Output the (X, Y) coordinate of the center of the cell containing the given text.  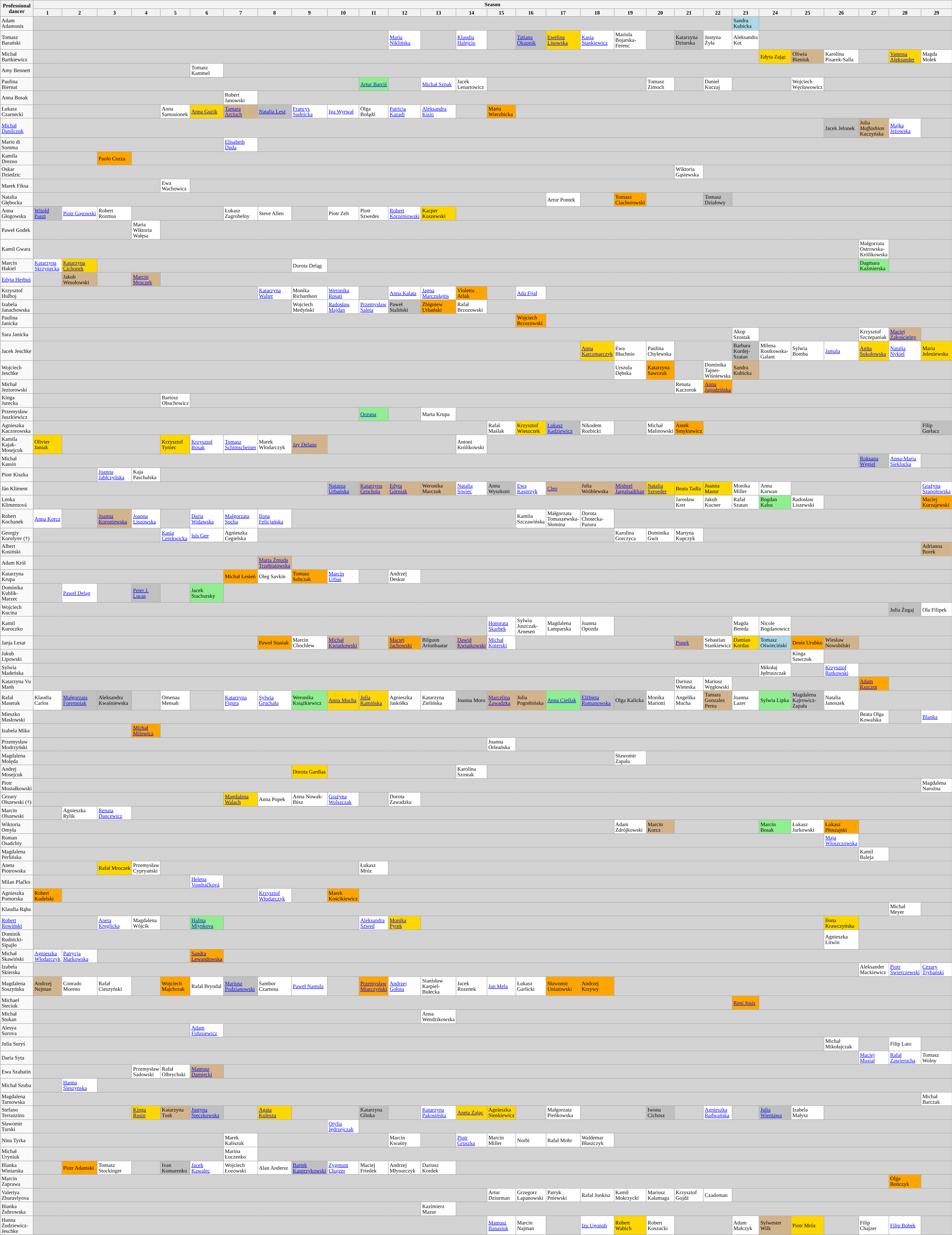
Tamara Arciuch (240, 111)
Joanna Koroniewska (114, 518)
Mariusz Węgłowski (718, 684)
Ewa Kasprzyk (531, 488)
Cleo (563, 488)
Maria Niklińska (405, 40)
Andrzej Deskur (405, 576)
Katarzyna Dziurska (689, 40)
Rafał Maślak (501, 428)
Małgorzata Ostrowska-Królikowska (874, 249)
Omenaa Mensah (175, 700)
Michał Koterski (501, 643)
Jacek Jelonek (841, 128)
Peter J. Lucas (146, 593)
Radosław Majdan (343, 307)
Marcin Korcz (660, 827)
7 (240, 12)
Aleksandra Kwaśniewska (114, 700)
Mieszko Masłowski (17, 717)
Robert Janowski (240, 97)
Justyna Żyła (718, 40)
Isis Gee (207, 535)
Tamara Gonzalez Perea (718, 700)
Elisabeth Duda (240, 145)
Rafał Zawierucha (905, 1058)
Wojciech Kucina (17, 609)
Tomasz Sobczak (309, 576)
Jacek Stachursky (207, 593)
Renata Dancewicz (114, 813)
Łukasz Jurkowski (808, 827)
Tomasz Stockinger (114, 1168)
Sławomir Turski (17, 1126)
Jacek Rozenek (472, 986)
Janja Lesar (17, 643)
Michał Barczak (937, 1099)
Patryk Pniewski (563, 1195)
Oliwia Bieniuk (808, 56)
Honorata Skarbek (501, 626)
Kinga Jurecka (17, 400)
Anna Karczmarczyk (597, 351)
Tomasz Ciachorowski (630, 199)
Dominika Gwit (660, 535)
Artur Pontek (563, 199)
Katarzyna Zielińska (438, 700)
Rafał Jonkisz (597, 1195)
Alesya Surova (17, 1030)
Rafał Maserak (17, 700)
Izabela Mika (17, 730)
Edyta Górniak (405, 488)
Popek (689, 643)
Anna Karwan (775, 488)
Antoni Królikowski (472, 444)
Michał Meyer (905, 909)
Maciej Jachowski (405, 643)
Klaudia Carlos (48, 700)
Renata Kaczoruk (689, 387)
29 (937, 12)
Małgorzata Socha (240, 518)
Kaja Paschalska (146, 474)
Marcin Miller (501, 1140)
Maciej Kurzajewski (937, 502)
Oskar Dziedzic (17, 172)
Beata Tadla (689, 488)
Marta Krupa (438, 414)
Jacek Lenartowicz (472, 84)
Weronika Książkiewicz (309, 700)
Rafał Cieszyński (114, 986)
Agnieszka Pomorska (17, 895)
Marta Żmuda Trzebiatowska (275, 563)
Urszula Dębska (630, 370)
18 (597, 12)
Steve Allen (275, 213)
Natalia Nykiel (905, 351)
Łukasz Płoszajski (841, 827)
Tatiana Okupnik (531, 40)
Katarzyna Grochola (374, 488)
Marcin Kwaśny (405, 1140)
Piotr Adamski (80, 1168)
19 (630, 12)
Ola Filipek (937, 609)
Bartek Kasprzykowski (309, 1168)
Anna Korcz (48, 518)
Natalia Lesz (275, 111)
Adam Król (17, 563)
Agnieszka Litwin (841, 939)
Julia Pogrebińska (531, 700)
Robert Rozmus (114, 213)
3 (114, 12)
Krzysztof Bosak (207, 444)
Ewa Błachnio (630, 351)
Ewa Wachowicz (175, 186)
Nikodem Rozbicki (597, 428)
Rafał Mroczek (114, 868)
Robert Koszucki (660, 1225)
Daria Widawska (207, 518)
Aneta Zając (472, 1112)
Jakub Lipowski (17, 656)
Małgorzata Foremniak (80, 700)
Oceana (374, 414)
Rafał Bryndal (207, 986)
Bilguun Ariunbaatar (438, 643)
Natalia Głębocka (17, 199)
Witold Paszt (48, 213)
20 (660, 12)
Ilona Krawczyńska (841, 923)
Georgiy Korolyov (†) (17, 535)
Sylwia Juszczak-Arnesen (531, 626)
Michał Jeziorowski (17, 387)
Maciej Musiał (874, 1058)
Joanna Liszowska (146, 518)
Julia Maffashion Kuczyńska (874, 128)
28 (905, 12)
Filip Gurłacz (937, 428)
Sylwia Gruchała (275, 700)
Lenka Klimentová (17, 502)
Klaudia Rąba (17, 909)
Michał Bartkiewicz (17, 56)
Beata Olga Kowalska (874, 717)
Katarzyna Krupa (17, 576)
Magdalena Walach (240, 799)
Marina Łuczenko (240, 1154)
Paweł Godek (17, 230)
Marcin Zaprawa (17, 1181)
Wiktoria Omyła (17, 827)
Przemysław Saleta (374, 307)
Cezary Trybański (937, 970)
Przemysław Sadowski (146, 1071)
Anna Głogowska (17, 213)
Joanna Moro (472, 700)
Robert Wabich (630, 1225)
Anna Mucha (343, 700)
Julia Suryś (17, 1044)
Krzysztof Rutkowski (841, 670)
Majka Jeżowska (905, 128)
Violetta Arlak (472, 293)
Anna Samusionek (175, 111)
Mariola Bojarska-Ferenc (630, 40)
Dariusz Kordek (438, 1168)
Michał Kassin (17, 461)
Professional dancer (17, 9)
Jakub Wesołowski (80, 279)
Adam Fidusiewicz (207, 1030)
Agnieszka Cegielska (240, 535)
Elżbieta Romanowska (597, 700)
Maja Włoszczowska (841, 840)
Season (493, 4)
Sebastian Stankiewicz (718, 643)
Anna Wyszkoni (501, 488)
9 (309, 12)
Dominika Kublik-Marzec (17, 593)
Dawid Kwiatkowski (472, 643)
Anna Nowak-Ibisz (309, 799)
22 (718, 12)
Bianka Żubrowska (17, 1209)
Krzysztof Włodarczyk (275, 895)
Monika Richardson (309, 293)
Jan Mela (501, 986)
Paweł Stasiak (275, 643)
Magda Bereda (746, 626)
Zygmunt Chajzer (343, 1168)
Anna Popek (275, 799)
Ján Kliment (17, 488)
13 (438, 12)
26 (841, 12)
Katarzyna Tusk (175, 1112)
Katarzyna Cichopek (80, 266)
Wojciech Jeschke (17, 370)
Małgorzata Pieńkowska (563, 1112)
Paulina Biernat (17, 84)
Ada Fijał (531, 293)
Blanka (937, 717)
Iga Wyrwał (343, 111)
Anna Cieślak (563, 700)
Kinga Rusin (146, 1112)
Magdalena Tarnowska (17, 1099)
Magdalena Lamparska (563, 626)
Rafał Mohr (563, 1140)
Karolina Szostak (472, 772)
Paweł Staliński (405, 307)
Kamila Szczawińska (531, 518)
Dariusz Wieteska (689, 684)
Piotr Szwedes (374, 213)
Akop Szostak (746, 334)
Olivier Janiak (48, 444)
Wojciech Brzozowski (531, 320)
Ewa Szabatin (17, 1071)
Przemysław Miarczyński (374, 986)
17 (563, 12)
Oleg Savkin (275, 576)
Wojciech Majchrzak (175, 986)
Sara Janicka (17, 334)
Przemysław Cypryański (146, 868)
4 (146, 12)
Reni Jusis (746, 1003)
Paweł Deląg (80, 593)
Dorota Gardias (309, 772)
10 (343, 12)
Robert Korzeniowski (405, 213)
Natalia Janoszek (841, 700)
Klaudia Halejcio (472, 40)
Joanna Mazur (718, 488)
Paolo Cozza (114, 158)
Piotr Musiałkowski (17, 785)
Marek Fiksa (17, 186)
Patrycja Markowska (80, 956)
Norbi (531, 1140)
Joanna Opozda (597, 626)
Filip Chajzer (874, 1225)
Kamila Drezno (17, 158)
Julia Wróblewska (597, 488)
Michał Milowicz (146, 730)
Marek Kościkiewicz (343, 895)
Piotr Świerczewski (905, 970)
Agnieszka Sienkiewicz (501, 1112)
Olga Kalicka (630, 700)
Magdalena Kajrowicz-Zapała (808, 700)
Przemysław Juszkiewicz (17, 414)
Wiktoria Gąsiewska (689, 172)
Michał Kwiatkowski (343, 643)
Piotr Kiszka (17, 474)
Conrado Moreno (80, 986)
Stanisław Karpiel-Bułecka (438, 986)
Łukasz Mróz (374, 868)
Michał Lesień (240, 576)
Tomasz Schimscheiner (240, 444)
Katarzyna Sawczuk (660, 370)
Agnieszka Rylik (80, 813)
Sylwester Wilk (775, 1225)
Alan Andersz (275, 1168)
Robert Rowiński (17, 923)
Andrzej Krzywy (597, 986)
Piotr Gruszka (472, 1140)
Andrzej Gołota (405, 986)
Antek Smykiewicz (689, 428)
Milan Plačko (17, 882)
Justyna Steczkowska (207, 1112)
Hanna Śleszyńska (80, 1085)
Albert Kosiński (17, 549)
Mariusz Pudzianowski (240, 986)
Michał Stukan (17, 1016)
23 (746, 12)
Tomasz Oświeciński (775, 643)
Krzysztof Wieszczek (531, 428)
Agnieszka Kaczorowska (17, 428)
Anna Kalata (405, 293)
Sandra Lewandowska (207, 956)
Michał Danilczuk (17, 128)
Francys Sudnicka (309, 111)
Magdalena Molęda (17, 758)
Anna Guzik (207, 111)
12 (405, 12)
Nina Tyrka (17, 1140)
Joanna Lazer (746, 700)
Tomasz Działowy (718, 199)
Anna Jagodzińska (718, 387)
Natalia Siwiec (472, 488)
Barbara Kurdej-Szatan (746, 351)
Aleksandra Kisio (438, 111)
Tomasz Wolny (937, 1058)
Artur Dziurman (501, 1195)
Marek Włodarczyk (275, 444)
Wiesław Nowobilski (841, 643)
Blanka Winiarska (17, 1168)
Piotr Gąsowski (80, 213)
2 (80, 12)
Agnieszka Jaskółka (405, 700)
Magdalena Perlińska (17, 854)
Ilona Felicjańska (275, 518)
Ewelina Lisowska (563, 40)
Michał Malinowski (660, 428)
Wojciech Łozowski (240, 1168)
Katarzyna Skrzynecka (48, 266)
Amy Bennett (17, 70)
Adam Adamonis (17, 24)
Maria Jeleniewska (937, 351)
Kasia Cerekwicka (175, 535)
Damian Kordas (746, 643)
Grzegorz Łapanowski (531, 1195)
Zbigniew Urbański (438, 307)
Roman Osadchiy (17, 840)
24 (775, 12)
Grażyna Wolszczak (343, 799)
21 (689, 12)
Marcin Najman (531, 1225)
Sławomir Zapała (630, 758)
Sylwia Bomba (808, 351)
Stefano Terrazzino (17, 1112)
6 (207, 12)
Mateusz Banasiuk (501, 1225)
Tomasz Barański (17, 40)
Ivan Komarenko (175, 1168)
16 (531, 12)
Kacper Kuszewski (438, 213)
Edyta Herbuś (17, 279)
Aleksander Mackiewicz (874, 970)
Magdalena Soszyńska (17, 986)
Olga Bołądź (374, 111)
Dorota Deląg (309, 266)
Daria Syta (17, 1058)
Jakub Kucner (718, 502)
Marcin Olszewski (17, 813)
Małgorzata Tomaszewska-Słomina (563, 518)
Joanna Jabłczyńska (114, 474)
Marek Kaliszuk (240, 1140)
Dominik Rudnicki-Sipajło (17, 939)
Krzysztof Tyniec (175, 444)
Karolina Gorczyca (630, 535)
Michael Steciuk (17, 1003)
Wojciech Medyński (309, 307)
Monika Miller (746, 488)
Jay Delano (309, 444)
Aleksandra Kot (746, 40)
Mario di Somma (17, 145)
Marcin Mroczek (146, 279)
Izabela Małysz (808, 1112)
Wojciech Węcławowicz (808, 84)
Valeriya Zhuravlyova (17, 1195)
Kamil Mokrzycki (630, 1195)
Bogdan Kalus (775, 502)
Izabela Skierska (17, 970)
Magdalena Wójcik (146, 923)
Anna-Maria Sieklucka (905, 461)
Paulina Chylewska (660, 351)
Dorota Zawadzka (405, 799)
Tomasz Zimoch (660, 84)
Andrzej Nejman (48, 986)
Adam Zdrójkowski (630, 827)
Izu Ugonoh (597, 1225)
Jacek Kawalec (207, 1168)
Artur Barciś (374, 84)
Krzysztof Hulboj (17, 293)
Aneta Piotrowska (17, 868)
Maciej Friedek (374, 1168)
25 (808, 12)
Helena Vondráčková (207, 882)
Marcin Hakiel (17, 266)
Sławomir Uniatowski (563, 986)
Katarzyna Walter (275, 293)
Adam Kszczot (874, 684)
27 (874, 12)
Sylwia Madeńska (17, 670)
Dominika Tajner-Wiśniewska (718, 370)
Kamil Gwara (17, 249)
Dagmara Kaźmierska (874, 266)
Misheel Jargalsaikhan (630, 488)
Kasia Stankiewicz (597, 40)
Filip Lato (905, 1044)
Krzysztof Szczepaniak (874, 334)
Robert Kochanek (17, 518)
Tomasz Kammel (207, 70)
Andrzej Młynarczyk (405, 1168)
Jarosław Kret (689, 502)
Weronika Marczuk (438, 488)
Łukasz Garlicki (531, 986)
Grażyna Szapołowska (937, 488)
Angelika Mucha (689, 700)
Weronika Rosati (343, 293)
Anna Wendzikowska (438, 1016)
Maria Wiktoria Wałęsa (146, 230)
Anita Sokołowska (874, 351)
Marta Wierzbicka (501, 111)
Łukasz Zagrobelny (240, 213)
Marcin Chochlew (309, 643)
Magda Mołek (937, 56)
Agnieszka Włodarczyk (48, 956)
Sambor Czarnota (275, 986)
Paweł Nastula (309, 986)
Michał Szpak (438, 84)
Izabela Janachowska (17, 307)
Andrej Mosejcuk (17, 772)
Waldemar Błaszczyk (597, 1140)
Katarzyna Vu Manh (17, 684)
11 (374, 12)
Adam Małczyk (746, 1225)
15 (501, 12)
Agata Kulesza (275, 1112)
Sylwia Lipka (775, 700)
Piotr Zelt (343, 213)
Łukasz Kadziewicz (563, 428)
Katarzyna Figura (240, 700)
Bartosz Obuchowicz (175, 400)
Natalia Szroeder (660, 488)
8 (275, 12)
Martyna Kupczyk (689, 535)
Kazimierz Mazur (438, 1209)
Agnieszka Radwańska (718, 1112)
Michał Skawiński (17, 956)
Czadoman (718, 1195)
Vanessa Aleksander (905, 56)
Olga Bończyk (905, 1181)
Monika Pyrek (405, 923)
Michał Uryniuk (17, 1154)
Michał Szuba (17, 1085)
Nicole Bogdanowicz (775, 626)
Magdalena Narożna (937, 785)
Monika Mariotti (660, 700)
Halina Mlynkova (207, 923)
Radosław Liszewski (808, 502)
Rafał Szatan (746, 502)
Julia Wieniawa (775, 1112)
Adrianna Borek (937, 549)
Mateusz Damięcki (207, 1071)
Kinga Sawczuk (808, 656)
Katarzyna Pakosińska (438, 1112)
Roksana Węgiel (874, 461)
Kamila Kajak-Mosejcuk (17, 444)
Aleksandra Szwed (374, 923)
Iwona Cichosz (660, 1112)
Jagna Marczułajtis (438, 293)
Rafał Olbrychski (175, 1071)
Piotr Mróz (808, 1225)
Przemysław Modrzyński (17, 744)
Dorota Chotecka-Pazura (597, 518)
Milena Rostkowska-Galant (775, 351)
Karolina Pisarek-Salla (841, 56)
Hanna Żudziewicz-Jeschke (17, 1225)
Denis Urubko (808, 643)
Julia Żugaj (905, 609)
Daniel Kuczaj (718, 84)
Marcelina Zawadzka (501, 700)
Marcin Bosak (775, 827)
Cezary Olszewski (†) (17, 799)
Joanna Orleańska (501, 744)
Robert Kudelski (48, 895)
Maciej Zakościelny (905, 334)
Edyta Zając (775, 56)
Aneta Kręglicka (114, 923)
Kamil Baleja (874, 854)
Julia Kamińska (374, 700)
Otylia Jędrzejczak (343, 1126)
1 (48, 12)
Michał Mikołajczak (841, 1044)
Jamala (841, 351)
Jacek Jeschke (17, 351)
Mariusz Kałamaga (660, 1195)
Natasza Urbańska (343, 488)
Rafał Brzozowski (472, 307)
Kamil Kuroczko (17, 626)
Patricia Kazadi (405, 111)
Marcin Urbaś (343, 576)
5 (175, 12)
Katarzyna Glinka (374, 1112)
14 (472, 12)
Łukasz Czarnecki (17, 111)
Krzysztof Gojdź (689, 1195)
Anna Bosak (17, 97)
Filip Bobek (905, 1225)
Mikołaj Jędruszczak (775, 670)
Paulina Janicka (17, 320)
